Output the (X, Y) coordinate of the center of the cell containing the given text.  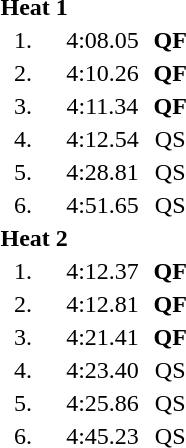
4:21.41 (102, 337)
4:51.65 (102, 205)
4:28.81 (102, 172)
4:10.26 (102, 73)
4:25.86 (102, 403)
4:12.81 (102, 304)
4:11.34 (102, 106)
4:12.54 (102, 139)
4:12.37 (102, 271)
4:08.05 (102, 40)
4:23.40 (102, 370)
